Return the (X, Y) coordinate for the center point of the cell that contains the specified text.  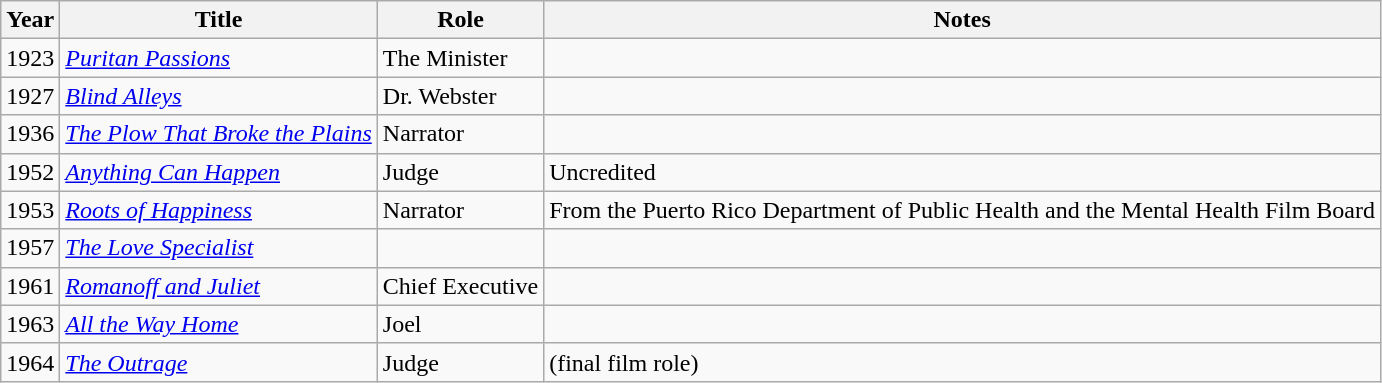
1953 (30, 210)
Chief Executive (460, 286)
The Plow That Broke the Plains (218, 134)
(final film role) (962, 362)
Uncredited (962, 172)
1936 (30, 134)
Role (460, 20)
1923 (30, 58)
All the Way Home (218, 324)
Title (218, 20)
The Minister (460, 58)
Joel (460, 324)
1961 (30, 286)
The Outrage (218, 362)
1957 (30, 248)
Dr. Webster (460, 96)
Romanoff and Juliet (218, 286)
Roots of Happiness (218, 210)
1964 (30, 362)
Notes (962, 20)
From the Puerto Rico Department of Public Health and the Mental Health Film Board (962, 210)
1927 (30, 96)
Blind Alleys (218, 96)
The Love Specialist (218, 248)
Year (30, 20)
1963 (30, 324)
1952 (30, 172)
Puritan Passions (218, 58)
Anything Can Happen (218, 172)
